Find where the given text appears and provide that cell's center as (X, Y) coordinate. 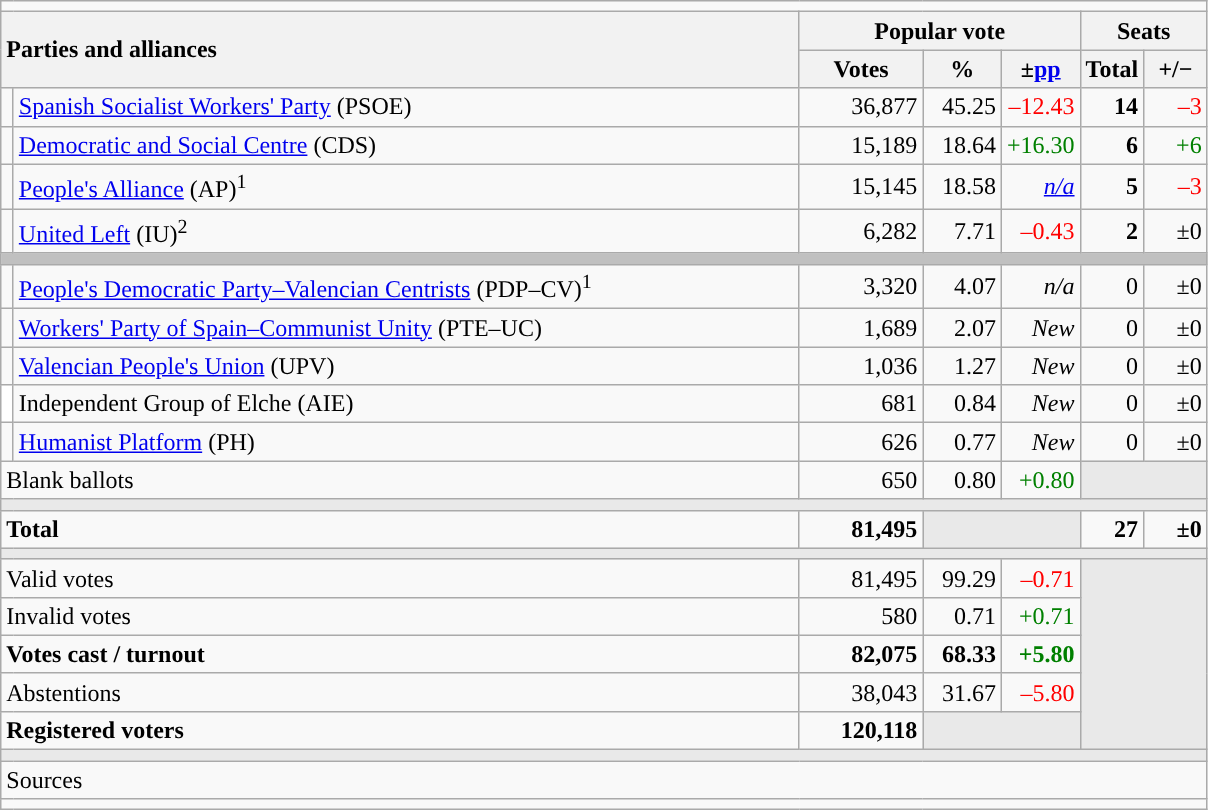
Invalid votes (400, 616)
99.29 (962, 578)
% (962, 69)
Votes (861, 69)
+0.80 (1040, 480)
18.58 (962, 186)
580 (861, 616)
–0.43 (1040, 232)
+16.30 (1040, 145)
+6 (1176, 145)
68.33 (962, 654)
Sources (604, 780)
+0.71 (1040, 616)
Democratic and Social Centre (CDS) (406, 145)
0.77 (962, 442)
Votes cast / turnout (400, 654)
Workers' Party of Spain–Communist Unity (PTE–UC) (406, 328)
15,189 (861, 145)
2 (1112, 232)
31.67 (962, 692)
36,877 (861, 107)
People's Democratic Party–Valencian Centrists (PDP–CV)1 (406, 286)
–5.80 (1040, 692)
650 (861, 480)
United Left (IU)2 (406, 232)
5 (1112, 186)
1,689 (861, 328)
People's Alliance (AP)1 (406, 186)
15,145 (861, 186)
Independent Group of Elche (AIE) (406, 404)
681 (861, 404)
82,075 (861, 654)
Popular vote (940, 31)
7.71 (962, 232)
18.64 (962, 145)
0.84 (962, 404)
+/− (1176, 69)
4.07 (962, 286)
±pp (1040, 69)
+5.80 (1040, 654)
626 (861, 442)
3,320 (861, 286)
Seats (1144, 31)
Abstentions (400, 692)
–0.71 (1040, 578)
0.80 (962, 480)
45.25 (962, 107)
120,118 (861, 731)
1,036 (861, 366)
6 (1112, 145)
Registered voters (400, 731)
Parties and alliances (400, 50)
–12.43 (1040, 107)
Valencian People's Union (UPV) (406, 366)
2.07 (962, 328)
27 (1112, 529)
Blank ballots (400, 480)
0.71 (962, 616)
Spanish Socialist Workers' Party (PSOE) (406, 107)
Valid votes (400, 578)
6,282 (861, 232)
14 (1112, 107)
1.27 (962, 366)
Humanist Platform (PH) (406, 442)
38,043 (861, 692)
